For the text-containing cell, return its midpoint in [X, Y] coordinate format. 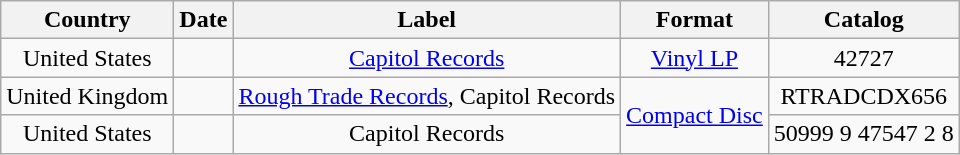
50999 9 47547 2 8 [864, 134]
Catalog [864, 20]
United Kingdom [88, 96]
Rough Trade Records, Capitol Records [427, 96]
Compact Disc [695, 115]
Date [204, 20]
Format [695, 20]
Label [427, 20]
Vinyl LP [695, 58]
42727 [864, 58]
Country [88, 20]
RTRADCDX656 [864, 96]
